Output the [X, Y] coordinate of the center of the cell containing the given text.  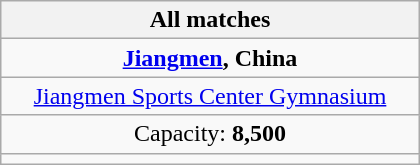
Jiangmen, China [210, 58]
Jiangmen Sports Center Gymnasium [210, 96]
Capacity: 8,500 [210, 134]
All matches [210, 20]
